Search for the cell housing the specified text and yield its [x, y] center coordinate. 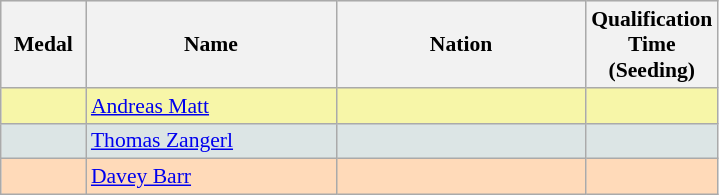
Davey Barr [211, 177]
Andreas Matt [211, 106]
Thomas Zangerl [211, 141]
Qualification Time (Seeding) [652, 44]
Medal [44, 44]
Nation [461, 44]
Name [211, 44]
